Capture the cell that displays the provided text and extract its (X, Y) central coordinate. 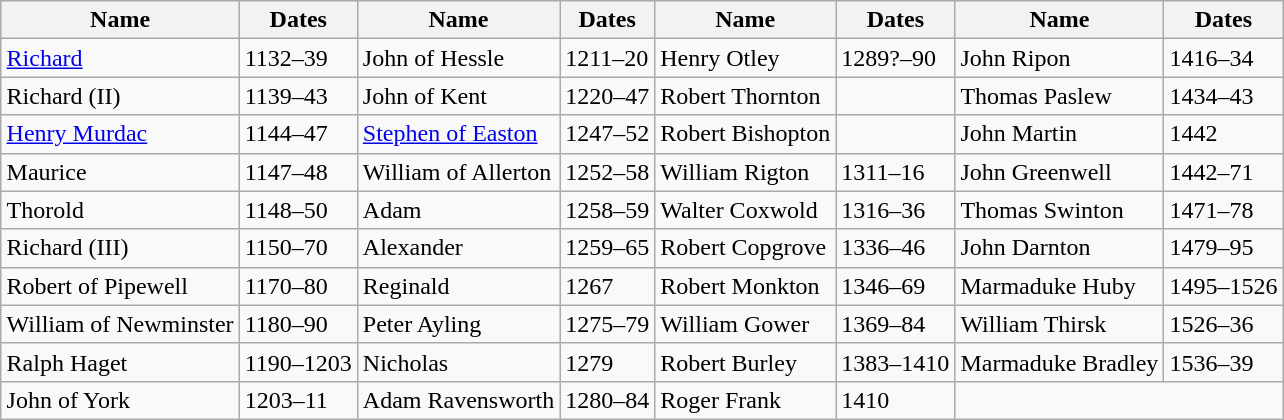
Walter Coxwold (746, 210)
1410 (896, 400)
Robert Copgrove (746, 248)
Stephen of Easton (458, 134)
1267 (608, 286)
William Gower (746, 324)
John Ripon (1060, 58)
Thorold (120, 210)
Reginald (458, 286)
1479–95 (1224, 248)
Marmaduke Huby (1060, 286)
1203–11 (298, 400)
1252–58 (608, 172)
1220–47 (608, 96)
1289?–90 (896, 58)
1471–78 (1224, 210)
Maurice (120, 172)
1147–48 (298, 172)
1495–1526 (1224, 286)
1144–47 (298, 134)
1190–1203 (298, 362)
Nicholas (458, 362)
1434–43 (1224, 96)
William Thirsk (1060, 324)
Marmaduke Bradley (1060, 362)
1148–50 (298, 210)
Robert of Pipewell (120, 286)
Alexander (458, 248)
Ralph Haget (120, 362)
Robert Thornton (746, 96)
1442 (1224, 134)
John Darnton (1060, 248)
Robert Monkton (746, 286)
1442–71 (1224, 172)
Adam Ravensworth (458, 400)
1416–34 (1224, 58)
1139–43 (298, 96)
1132–39 (298, 58)
1258–59 (608, 210)
John of Hessle (458, 58)
1369–84 (896, 324)
1336–46 (896, 248)
1526–36 (1224, 324)
Henry Murdac (120, 134)
Adam (458, 210)
William of Newminster (120, 324)
1275–79 (608, 324)
1150–70 (298, 248)
Robert Burley (746, 362)
Richard (120, 58)
1383–1410 (896, 362)
1280–84 (608, 400)
Richard (II) (120, 96)
Richard (III) (120, 248)
Thomas Paslew (1060, 96)
1170–80 (298, 286)
1259–65 (608, 248)
1211–20 (608, 58)
John Martin (1060, 134)
William Rigton (746, 172)
William of Allerton (458, 172)
1247–52 (608, 134)
1346–69 (896, 286)
Robert Bishopton (746, 134)
Henry Otley (746, 58)
Roger Frank (746, 400)
John Greenwell (1060, 172)
1316–36 (896, 210)
Peter Ayling (458, 324)
1536–39 (1224, 362)
John of Kent (458, 96)
1311–16 (896, 172)
Thomas Swinton (1060, 210)
1279 (608, 362)
1180–90 (298, 324)
John of York (120, 400)
